Return the (x, y) coordinate for the center point of the cell that contains the specified text.  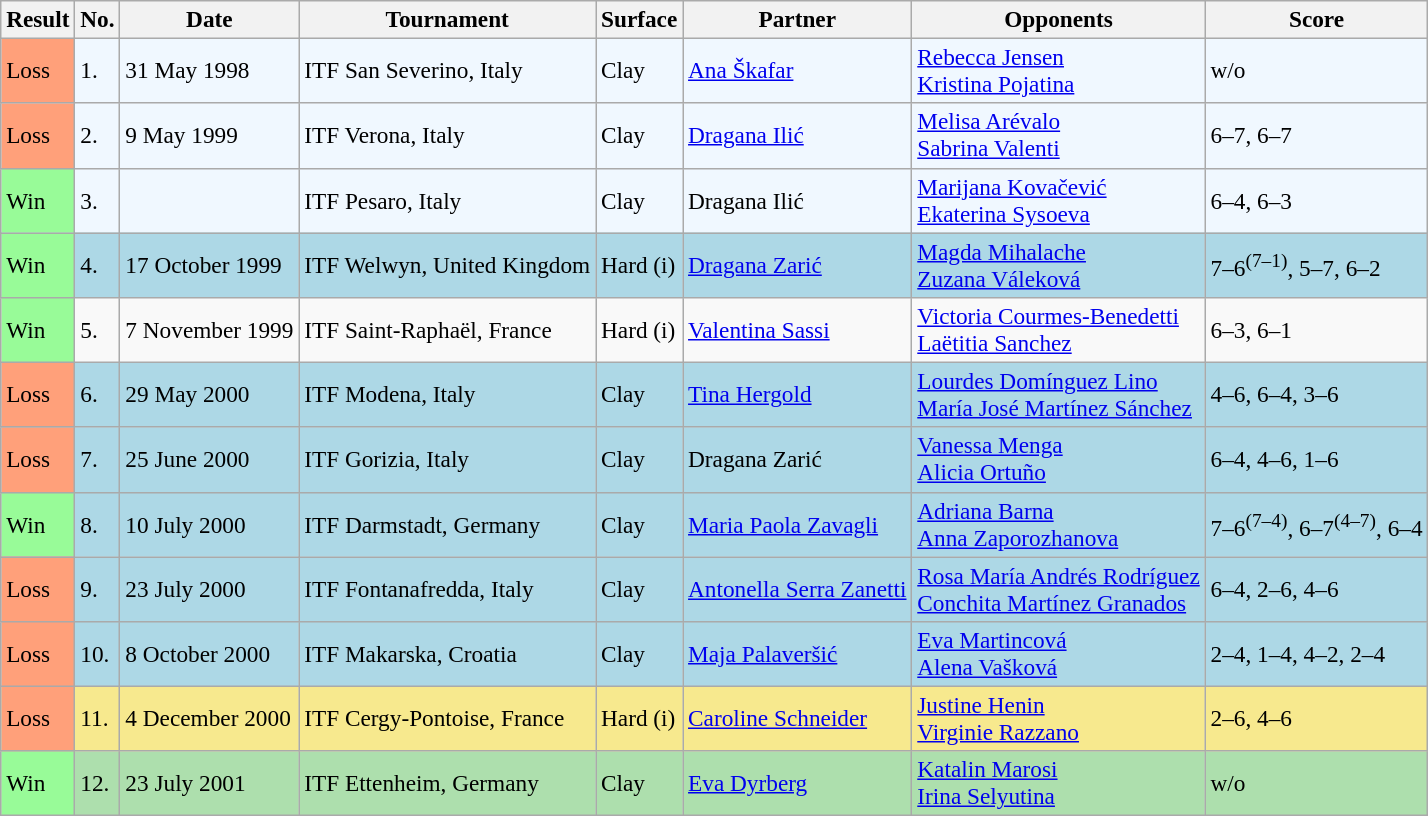
Valentina Sassi (798, 330)
ITF Cergy-Pontoise, France (448, 718)
4 December 2000 (210, 718)
Antonella Serra Zanetti (798, 588)
7–6(7–4), 6–7(4–7), 6–4 (1316, 524)
Rebecca Jensen Kristina Pojatina (1058, 70)
Eva Martincová Alena Vašková (1058, 654)
Rosa María Andrés Rodríguez Conchita Martínez Granados (1058, 588)
10 July 2000 (210, 524)
Score (1316, 19)
ITF Darmstadt, Germany (448, 524)
9 May 1999 (210, 136)
Result (38, 19)
Tina Hergold (798, 394)
ITF Fontanafredda, Italy (448, 588)
ITF Verona, Italy (448, 136)
7 November 1999 (210, 330)
31 May 1998 (210, 70)
2. (98, 136)
8 October 2000 (210, 654)
11. (98, 718)
Ana Škafar (798, 70)
Surface (640, 19)
ITF Modena, Italy (448, 394)
Victoria Courmes-Benedetti Laëtitia Sanchez (1058, 330)
Date (210, 19)
Partner (798, 19)
4. (98, 264)
Opponents (1058, 19)
ITF Saint-Raphaël, France (448, 330)
23 July 2000 (210, 588)
29 May 2000 (210, 394)
Adriana Barna Anna Zaporozhanova (1058, 524)
9. (98, 588)
6. (98, 394)
2–4, 1–4, 4–2, 2–4 (1316, 654)
ITF Gorizia, Italy (448, 460)
Lourdes Domínguez Lino María José Martínez Sánchez (1058, 394)
No. (98, 19)
12. (98, 784)
Eva Dyrberg (798, 784)
ITF Welwyn, United Kingdom (448, 264)
2–6, 4–6 (1316, 718)
10. (98, 654)
ITF Makarska, Croatia (448, 654)
6–4, 2–6, 4–6 (1316, 588)
Caroline Schneider (798, 718)
7. (98, 460)
3. (98, 200)
ITF Ettenheim, Germany (448, 784)
7–6(7–1), 5–7, 6–2 (1316, 264)
1. (98, 70)
ITF Pesaro, Italy (448, 200)
17 October 1999 (210, 264)
Vanessa Menga Alicia Ortuño (1058, 460)
6–4, 6–3 (1316, 200)
8. (98, 524)
23 July 2001 (210, 784)
Katalin Marosi Irina Selyutina (1058, 784)
Maja Palaveršić (798, 654)
6–3, 6–1 (1316, 330)
Marijana Kovačević Ekaterina Sysoeva (1058, 200)
Tournament (448, 19)
Melisa Arévalo Sabrina Valenti (1058, 136)
6–7, 6–7 (1316, 136)
ITF San Severino, Italy (448, 70)
5. (98, 330)
Justine Henin Virginie Razzano (1058, 718)
25 June 2000 (210, 460)
Maria Paola Zavagli (798, 524)
6–4, 4–6, 1–6 (1316, 460)
4–6, 6–4, 3–6 (1316, 394)
Magda Mihalache Zuzana Váleková (1058, 264)
